Search for the cell housing the specified text and yield its (X, Y) center coordinate. 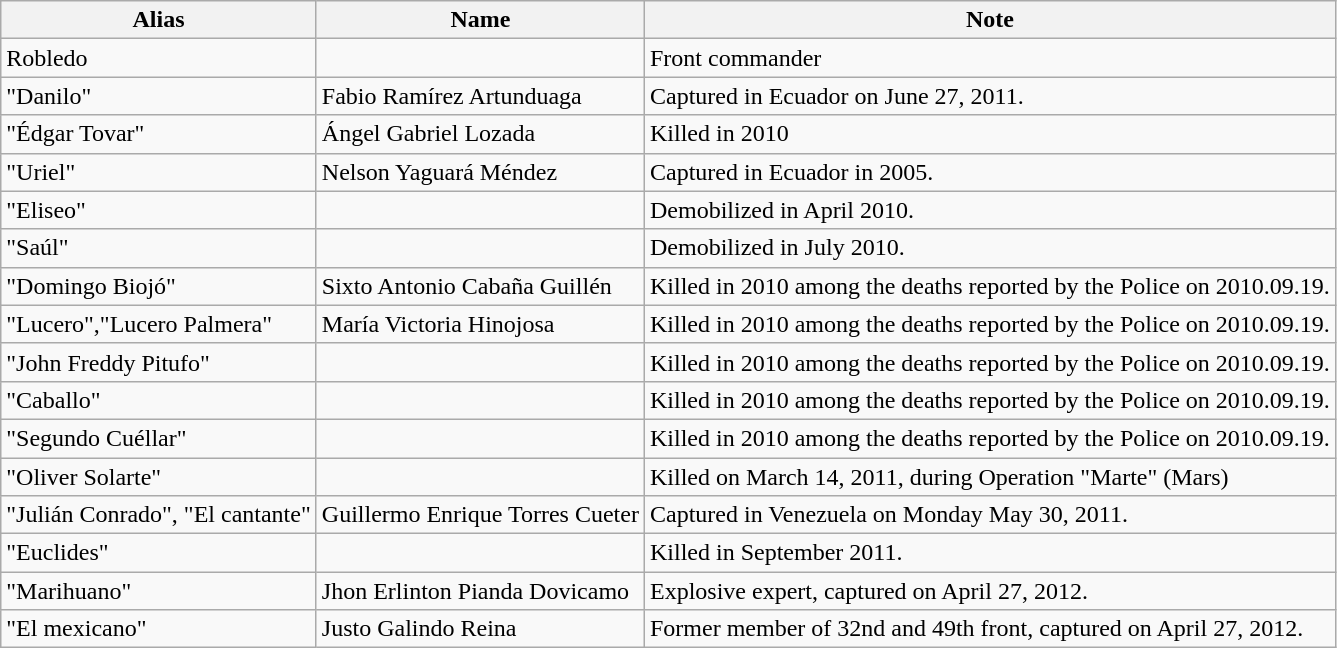
"Saúl" (159, 248)
"Julián Conrado", "El cantante" (159, 515)
"Oliver Solarte" (159, 477)
"Lucero","Lucero Palmera" (159, 324)
Former member of 32nd and 49th front, captured on April 27, 2012. (990, 629)
Killed in 2010 (990, 134)
"Domingo Biojó" (159, 286)
Justo Galindo Reina (480, 629)
Alias (159, 20)
"Euclides" (159, 553)
Guillermo Enrique Torres Cueter (480, 515)
Name (480, 20)
Killed in September 2011. (990, 553)
Captured in Venezuela on Monday May 30, 2011. (990, 515)
Ángel Gabriel Lozada (480, 134)
"Segundo Cuéllar" (159, 438)
Explosive expert, captured on April 27, 2012. (990, 591)
Demobilized in April 2010. (990, 210)
"Eliseo" (159, 210)
Demobilized in July 2010. (990, 248)
"Édgar Tovar" (159, 134)
Nelson Yaguará Méndez (480, 172)
Robledo (159, 58)
Captured in Ecuador in 2005. (990, 172)
"Danilo" (159, 96)
"Uriel" (159, 172)
"John Freddy Pitufo" (159, 362)
Sixto Antonio Cabaña Guillén (480, 286)
Captured in Ecuador on June 27, 2011. (990, 96)
"Marihuano" (159, 591)
"El mexicano" (159, 629)
Killed on March 14, 2011, during Operation "Marte" (Mars) (990, 477)
Fabio Ramírez Artunduaga (480, 96)
Jhon Erlinton Pianda Dovicamo (480, 591)
Front commander (990, 58)
"Caballo" (159, 400)
María Victoria Hinojosa (480, 324)
Note (990, 20)
